Scan for the cell matching the given text and deliver its (x, y) coordinate at center. 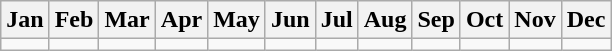
Sep (436, 20)
May (237, 20)
Nov (535, 20)
Jun (290, 20)
Oct (484, 20)
Aug (385, 20)
Feb (74, 20)
Apr (181, 20)
Dec (586, 20)
Jul (336, 20)
Jan (25, 20)
Mar (127, 20)
